Pinpoint the cell where the given text exists, returning its [X, Y] midpoint coordinate. 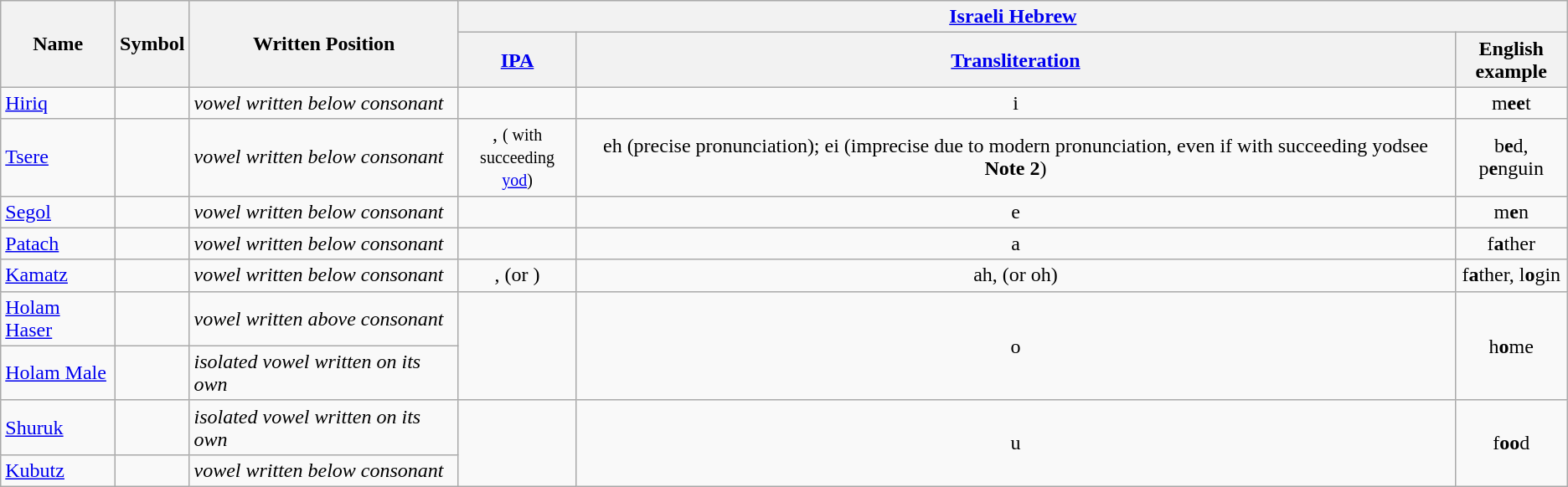
Israeli Hebrew [1013, 17]
Segol [59, 212]
, ( withsucceeding yod) [517, 157]
u [1016, 443]
Kamatz [59, 275]
bed, penguin [1511, 157]
Transliteration [1016, 60]
Patach [59, 243]
Holam Haser [59, 318]
Hiriq [59, 103]
men [1511, 212]
father, login [1511, 275]
meet [1511, 103]
Shuruk [59, 427]
Symbol [152, 44]
vowel written above consonant [323, 318]
a [1016, 243]
Tsere [59, 157]
Holam Male [59, 373]
father [1511, 243]
home [1511, 346]
e [1016, 212]
Englishexample [1511, 60]
ah, (or oh) [1016, 275]
Kubutz [59, 470]
i [1016, 103]
IPA [517, 60]
Name [59, 44]
food [1511, 443]
eh (precise pronunciation); ei (imprecise due to modern pronunciation, even if with succeeding yodsee Note 2) [1016, 157]
, (or ) [517, 275]
Written Position [323, 44]
o [1016, 346]
